Search for the cell housing the specified text and yield its (X, Y) center coordinate. 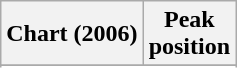
Chart (2006) (72, 34)
Peakposition (189, 34)
